Locate the cell with the specified text and output its (x, y) center coordinate. 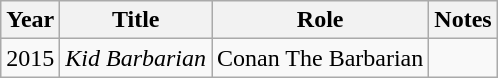
Year (30, 20)
Notes (463, 20)
Title (136, 20)
Kid Barbarian (136, 58)
Conan The Barbarian (320, 58)
Role (320, 20)
2015 (30, 58)
